Return the [x, y] coordinate for the center point of the cell that contains the specified text.  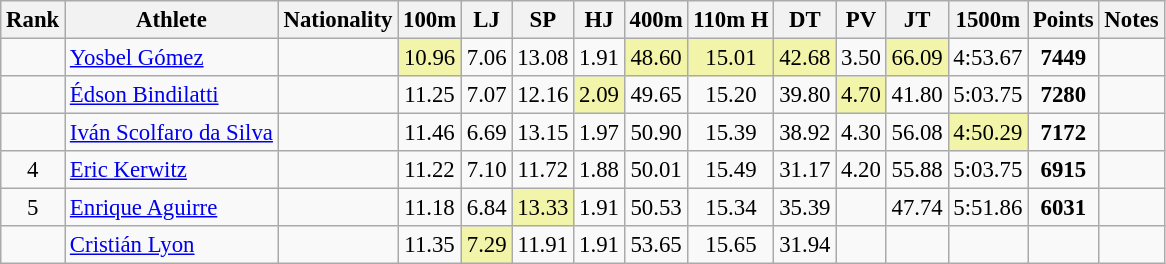
Eric Kerwitz [172, 170]
7449 [1064, 58]
31.94 [805, 245]
4.70 [861, 95]
7.29 [486, 245]
11.18 [430, 208]
50.90 [656, 133]
LJ [486, 20]
1.88 [599, 170]
7.06 [486, 58]
5 [33, 208]
50.53 [656, 208]
1.97 [599, 133]
Rank [33, 20]
11.46 [430, 133]
31.17 [805, 170]
11.91 [543, 245]
38.92 [805, 133]
Athlete [172, 20]
15.20 [731, 95]
49.65 [656, 95]
1500m [988, 20]
7172 [1064, 133]
13.08 [543, 58]
56.08 [917, 133]
7.10 [486, 170]
47.74 [917, 208]
7.07 [486, 95]
7280 [1064, 95]
2.09 [599, 95]
35.39 [805, 208]
6031 [1064, 208]
400m [656, 20]
Cristián Lyon [172, 245]
Édson Bindilatti [172, 95]
Notes [1132, 20]
53.65 [656, 245]
HJ [599, 20]
10.96 [430, 58]
4.30 [861, 133]
Nationality [338, 20]
11.25 [430, 95]
Yosbel Gómez [172, 58]
11.72 [543, 170]
6.84 [486, 208]
50.01 [656, 170]
PV [861, 20]
6915 [1064, 170]
48.60 [656, 58]
15.49 [731, 170]
15.34 [731, 208]
4:50.29 [988, 133]
42.68 [805, 58]
6.69 [486, 133]
3.50 [861, 58]
110m H [731, 20]
39.80 [805, 95]
55.88 [917, 170]
41.80 [917, 95]
JT [917, 20]
4 [33, 170]
11.22 [430, 170]
15.65 [731, 245]
5:51.86 [988, 208]
SP [543, 20]
13.15 [543, 133]
15.01 [731, 58]
Enrique Aguirre [172, 208]
DT [805, 20]
Points [1064, 20]
4.20 [861, 170]
11.35 [430, 245]
Iván Scolfaro da Silva [172, 133]
13.33 [543, 208]
15.39 [731, 133]
66.09 [917, 58]
4:53.67 [988, 58]
100m [430, 20]
12.16 [543, 95]
